Provide the (x, y) coordinate of the cell's center where the given text is located.  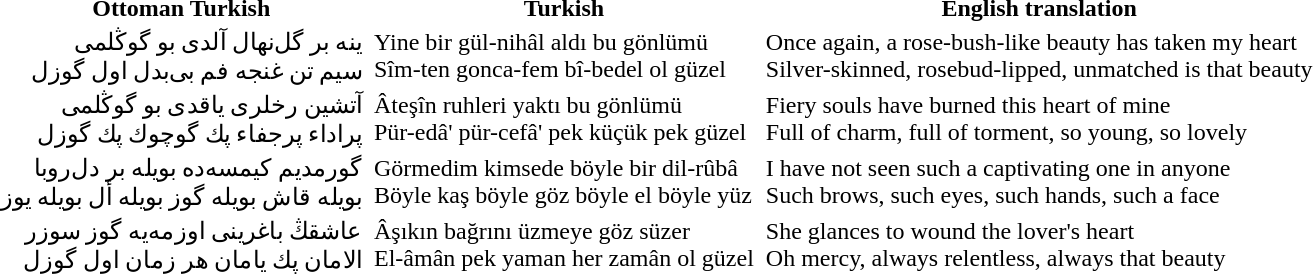
Görmedim kimsede böyle bir dil-rûbâBöyle kaş böyle göz böyle el böyle yüz (564, 182)
Âteşîn ruhleri yaktı bu gönlümüPür-edâ' pür-cefâ' pek küçük pek güzel (564, 119)
Yine bir gül-nihâl aldı bu gönlümüSîm-ten gonca-fem bî-bedel ol güzel (564, 56)
